Find where the given text appears and provide that cell's center as (x, y) coordinate. 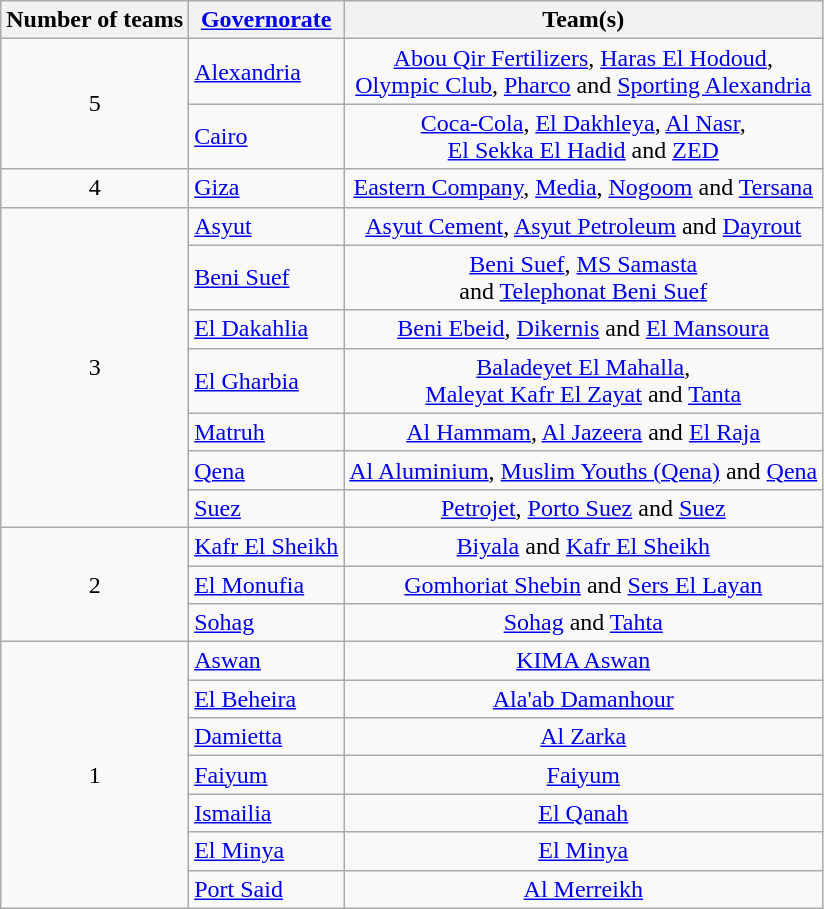
Biyala and Kafr El Sheikh (584, 546)
El Gharbia (266, 380)
Aswan (266, 661)
3 (95, 367)
Giza (266, 188)
Number of teams (95, 20)
2 (95, 584)
Beni Suef, MS Samastaand Telephonat Beni Suef (584, 278)
Alexandria (266, 72)
Qena (266, 470)
Eastern Company, Media, Nogoom and Tersana (584, 188)
Sohag (266, 623)
Al Zarka (584, 737)
Abou Qir Fertilizers, Haras El Hodoud,Olympic Club, Pharco and Sporting Alexandria (584, 72)
Port Said (266, 889)
Asyut Cement, Asyut Petroleum and Dayrout (584, 226)
Beni Ebeid, Dikernis and El Mansoura (584, 329)
Sohag and Tahta (584, 623)
Damietta (266, 737)
Ala'ab Damanhour (584, 699)
1 (95, 775)
Gomhoriat Shebin and Sers El Layan (584, 585)
Ismailia (266, 813)
KIMA Aswan (584, 661)
Baladeyet El Mahalla,Maleyat Kafr El Zayat and Tanta (584, 380)
Kafr El Sheikh (266, 546)
El Qanah (584, 813)
Al Aluminium, Muslim Youths (Qena) and Qena (584, 470)
Coca-Cola, El Dakhleya, Al Nasr,El Sekka El Hadid and ZED (584, 136)
El Monufia (266, 585)
Team(s) (584, 20)
Matruh (266, 432)
Al Merreikh (584, 889)
4 (95, 188)
Asyut (266, 226)
Governorate (266, 20)
El Beheira (266, 699)
Cairo (266, 136)
Suez (266, 508)
Petrojet, Porto Suez and Suez (584, 508)
El Dakahlia (266, 329)
5 (95, 104)
Al Hammam, Al Jazeera and El Raja (584, 432)
Beni Suef (266, 278)
